Extract the [x, y] coordinate from the center of the cell holding the provided text.  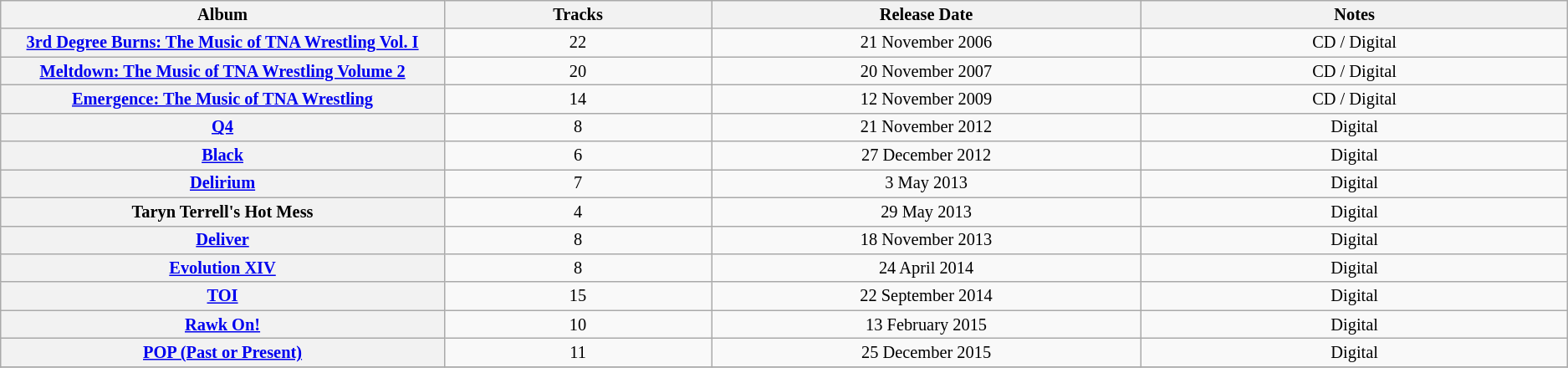
18 November 2013 [927, 240]
21 November 2006 [927, 43]
20 [577, 71]
Rawk On! [222, 325]
7 [577, 183]
27 December 2012 [927, 156]
6 [577, 156]
Black [222, 156]
4 [577, 212]
Emergence: The Music of TNA Wrestling [222, 99]
24 April 2014 [927, 268]
11 [577, 352]
Meltdown: The Music of TNA Wrestling Volume 2 [222, 71]
12 November 2009 [927, 99]
Deliver [222, 240]
Taryn Terrell's Hot Mess [222, 212]
Album [222, 14]
13 February 2015 [927, 325]
25 December 2015 [927, 352]
3 May 2013 [927, 183]
3rd Degree Burns: The Music of TNA Wrestling Vol. I [222, 43]
Tracks [577, 14]
15 [577, 296]
14 [577, 99]
22 September 2014 [927, 296]
Notes [1354, 14]
29 May 2013 [927, 212]
TOI [222, 296]
Evolution XIV [222, 268]
Q4 [222, 127]
10 [577, 325]
20 November 2007 [927, 71]
POP (Past or Present) [222, 352]
21 November 2012 [927, 127]
Release Date [927, 14]
Delirium [222, 183]
22 [577, 43]
